From the cell containing the given text, extract its center point as (X, Y) coordinate. 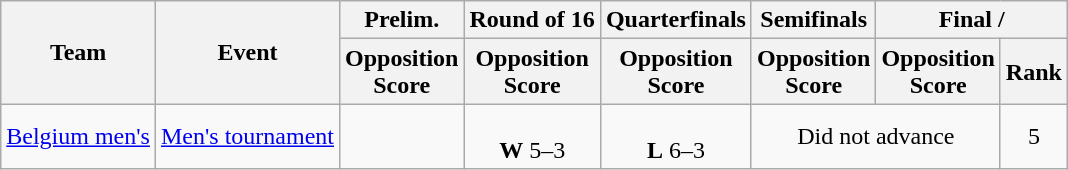
Final / (972, 20)
Belgium men's (78, 136)
Rank (1034, 72)
Round of 16 (532, 20)
5 (1034, 136)
W 5–3 (532, 136)
Semifinals (813, 20)
Event (247, 52)
Team (78, 52)
Quarterfinals (676, 20)
Did not advance (876, 136)
L 6–3 (676, 136)
Prelim. (401, 20)
Men's tournament (247, 136)
